Capture the cell that displays the provided text and extract its [x, y] central coordinate. 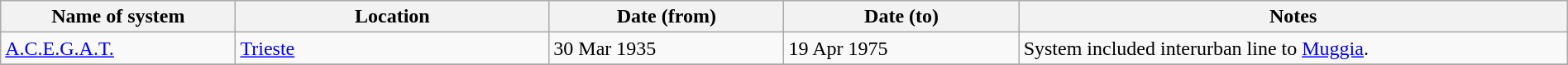
Notes [1293, 17]
Date (from) [667, 17]
A.C.E.G.A.T. [118, 48]
Date (to) [901, 17]
Name of system [118, 17]
Location [392, 17]
19 Apr 1975 [901, 48]
System included interurban line to Muggia. [1293, 48]
30 Mar 1935 [667, 48]
Trieste [392, 48]
